Pinpoint the cell where the given text exists, returning its (X, Y) midpoint coordinate. 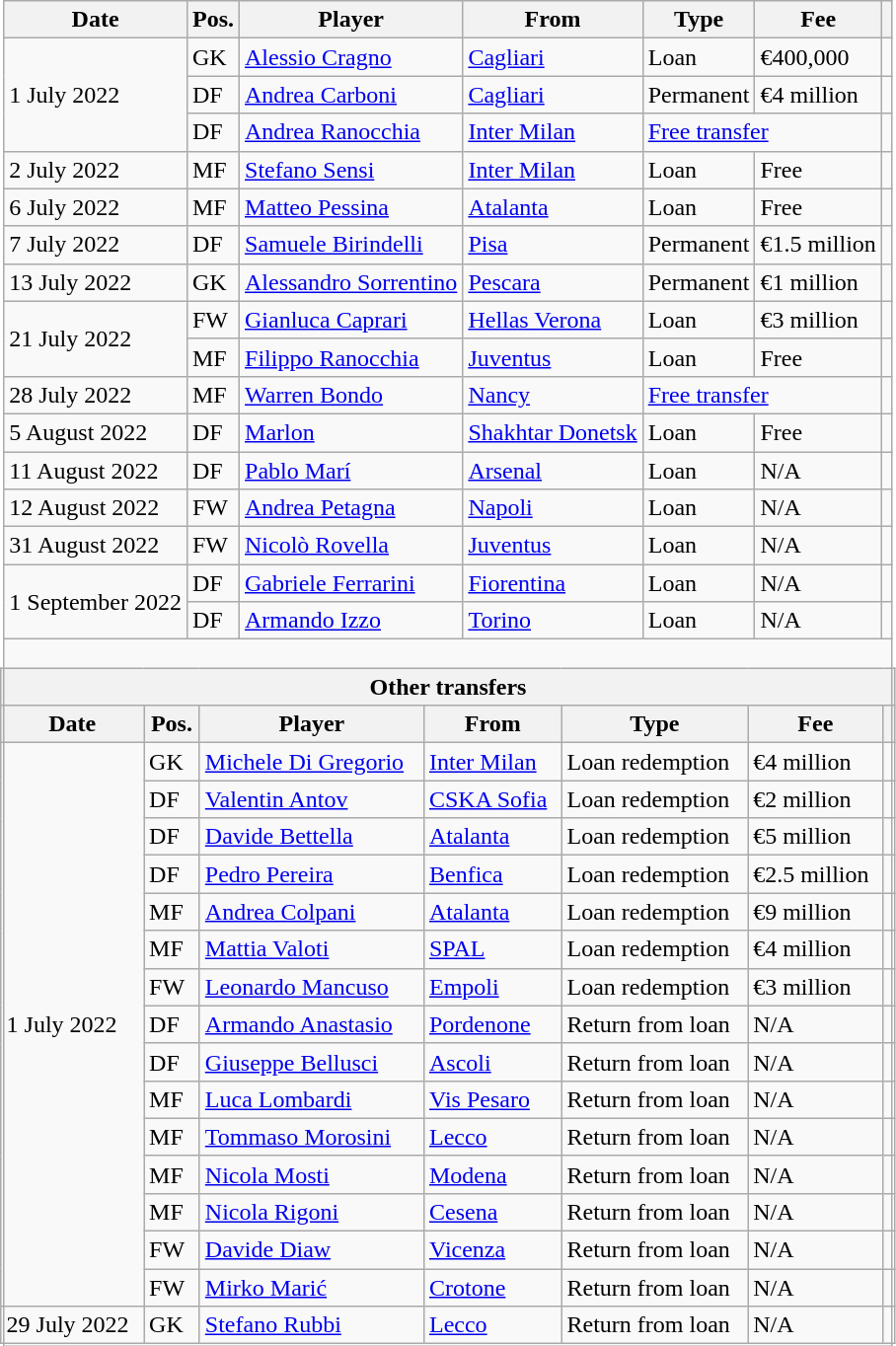
Leonardo Mancuso (312, 987)
Mirko Marić (312, 1288)
Pordenone (492, 1024)
€1 million (818, 282)
Luca Lombardi (312, 1099)
€1.5 million (818, 245)
11 August 2022 (96, 471)
Giuseppe Bellusci (312, 1062)
Armando Izzo (351, 621)
Napoli (553, 508)
28 July 2022 (96, 395)
Hellas Verona (553, 320)
Tommaso Morosini (312, 1137)
29 July 2022 (72, 1325)
Gabriele Ferrarini (351, 583)
21 July 2022 (96, 338)
Marlon (351, 432)
5 August 2022 (96, 432)
12 August 2022 (96, 508)
Michele Di Gregorio (312, 762)
Nicola Mosti (312, 1174)
Nancy (553, 395)
Mattia Valoti (312, 949)
Nicola Rigoni (312, 1212)
Warren Bondo (351, 395)
Benfica (492, 874)
CSKA Sofia (492, 799)
Armando Anastasio (312, 1024)
€5 million (815, 837)
Gianluca Caprari (351, 320)
Vicenza (492, 1250)
Other transfers (448, 687)
Matteo Pessina (351, 207)
13 July 2022 (96, 282)
Alessio Cragno (351, 57)
Samuele Birindelli (351, 245)
Andrea Ranocchia (351, 132)
Pedro Pereira (312, 874)
Modena (492, 1174)
Davide Bettella (312, 837)
SPAL (492, 949)
Andrea Petagna (351, 508)
Arsenal (553, 471)
€2 million (815, 799)
Andrea Colpani (312, 912)
Stefano Sensi (351, 170)
Andrea Carboni (351, 95)
Ascoli (492, 1062)
Nicolò Rovella (351, 546)
Valentin Antov (312, 799)
Pablo Marí (351, 471)
Cesena (492, 1212)
Filippo Ranocchia (351, 357)
Pescara (553, 282)
Empoli (492, 987)
Fiorentina (553, 583)
31 August 2022 (96, 546)
Torino (553, 621)
Pisa (553, 245)
Crotone (492, 1288)
2 July 2022 (96, 170)
7 July 2022 (96, 245)
Shakhtar Donetsk (553, 432)
Vis Pesaro (492, 1099)
Alessandro Sorrentino (351, 282)
Stefano Rubbi (312, 1325)
Davide Diaw (312, 1250)
€400,000 (818, 57)
1 September 2022 (96, 602)
€9 million (815, 912)
€2.5 million (815, 874)
6 July 2022 (96, 207)
